Capture the cell that displays the provided text and extract its [X, Y] central coordinate. 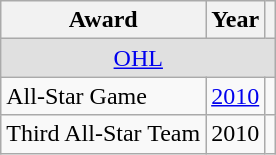
Year [236, 20]
OHL [138, 58]
Award [104, 20]
Third All-Star Team [104, 134]
All-Star Game [104, 96]
